Determine the (X, Y) coordinate at the center of the cell enclosing the given text.  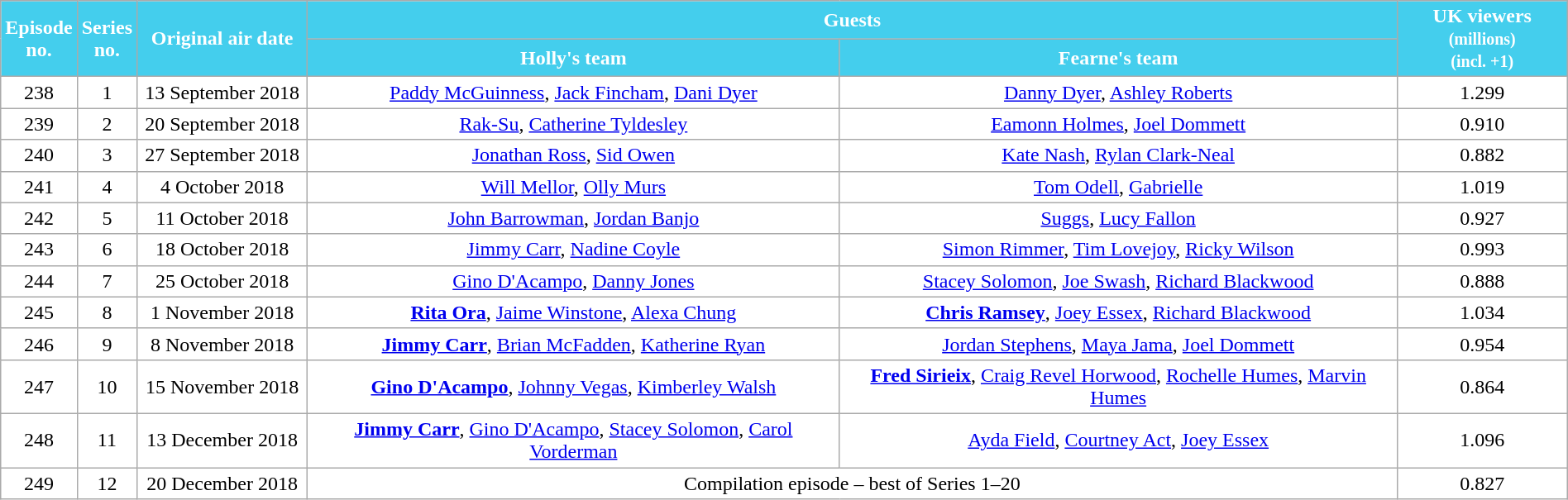
246 (39, 344)
Fearne's team (1118, 58)
0.882 (1482, 155)
245 (39, 312)
Fred Sirieix, Craig Revel Horwood, Rochelle Humes, Marvin Humes (1118, 387)
238 (39, 93)
0.888 (1482, 281)
Kate Nash, Rylan Clark-Neal (1118, 155)
12 (107, 483)
249 (39, 483)
242 (39, 218)
Ayda Field, Courtney Act, Joey Essex (1118, 440)
Guests (853, 20)
7 (107, 281)
Tom Odell, Gabrielle (1118, 187)
239 (39, 124)
1.019 (1482, 187)
Holly's team (574, 58)
Gino D'Acampo, Johnny Vegas, Kimberley Walsh (574, 387)
Seriesno. (107, 39)
Episodeno. (39, 39)
15 November 2018 (222, 387)
Jimmy Carr, Brian McFadden, Katherine Ryan (574, 344)
248 (39, 440)
0.927 (1482, 218)
1 (107, 93)
11 October 2018 (222, 218)
Compilation episode – best of Series 1–20 (853, 483)
18 October 2018 (222, 250)
0.827 (1482, 483)
1 November 2018 (222, 312)
Danny Dyer, Ashley Roberts (1118, 93)
0.864 (1482, 387)
2 (107, 124)
13 September 2018 (222, 93)
0.910 (1482, 124)
6 (107, 250)
Chris Ramsey, Joey Essex, Richard Blackwood (1118, 312)
4 (107, 187)
20 December 2018 (222, 483)
25 October 2018 (222, 281)
Eamonn Holmes, Joel Dommett (1118, 124)
Paddy McGuinness, Jack Fincham, Dani Dyer (574, 93)
9 (107, 344)
244 (39, 281)
UK viewers (millions)(incl. +1) (1482, 39)
240 (39, 155)
Jimmy Carr, Gino D'Acampo, Stacey Solomon, Carol Vorderman (574, 440)
Jonathan Ross, Sid Owen (574, 155)
8 November 2018 (222, 344)
10 (107, 387)
8 (107, 312)
243 (39, 250)
Stacey Solomon, Joe Swash, Richard Blackwood (1118, 281)
20 September 2018 (222, 124)
Suggs, Lucy Fallon (1118, 218)
5 (107, 218)
241 (39, 187)
3 (107, 155)
Jimmy Carr, Nadine Coyle (574, 250)
1.096 (1482, 440)
Will Mellor, Olly Murs (574, 187)
Rak-Su, Catherine Tyldesley (574, 124)
11 (107, 440)
1.034 (1482, 312)
Original air date (222, 39)
Gino D'Acampo, Danny Jones (574, 281)
John Barrowman, Jordan Banjo (574, 218)
Rita Ora, Jaime Winstone, Alexa Chung (574, 312)
13 December 2018 (222, 440)
247 (39, 387)
1.299 (1482, 93)
4 October 2018 (222, 187)
0.993 (1482, 250)
Simon Rimmer, Tim Lovejoy, Ricky Wilson (1118, 250)
Jordan Stephens, Maya Jama, Joel Dommett (1118, 344)
0.954 (1482, 344)
27 September 2018 (222, 155)
